Determine the (X, Y) coordinate at the center of the cell enclosing the given text.  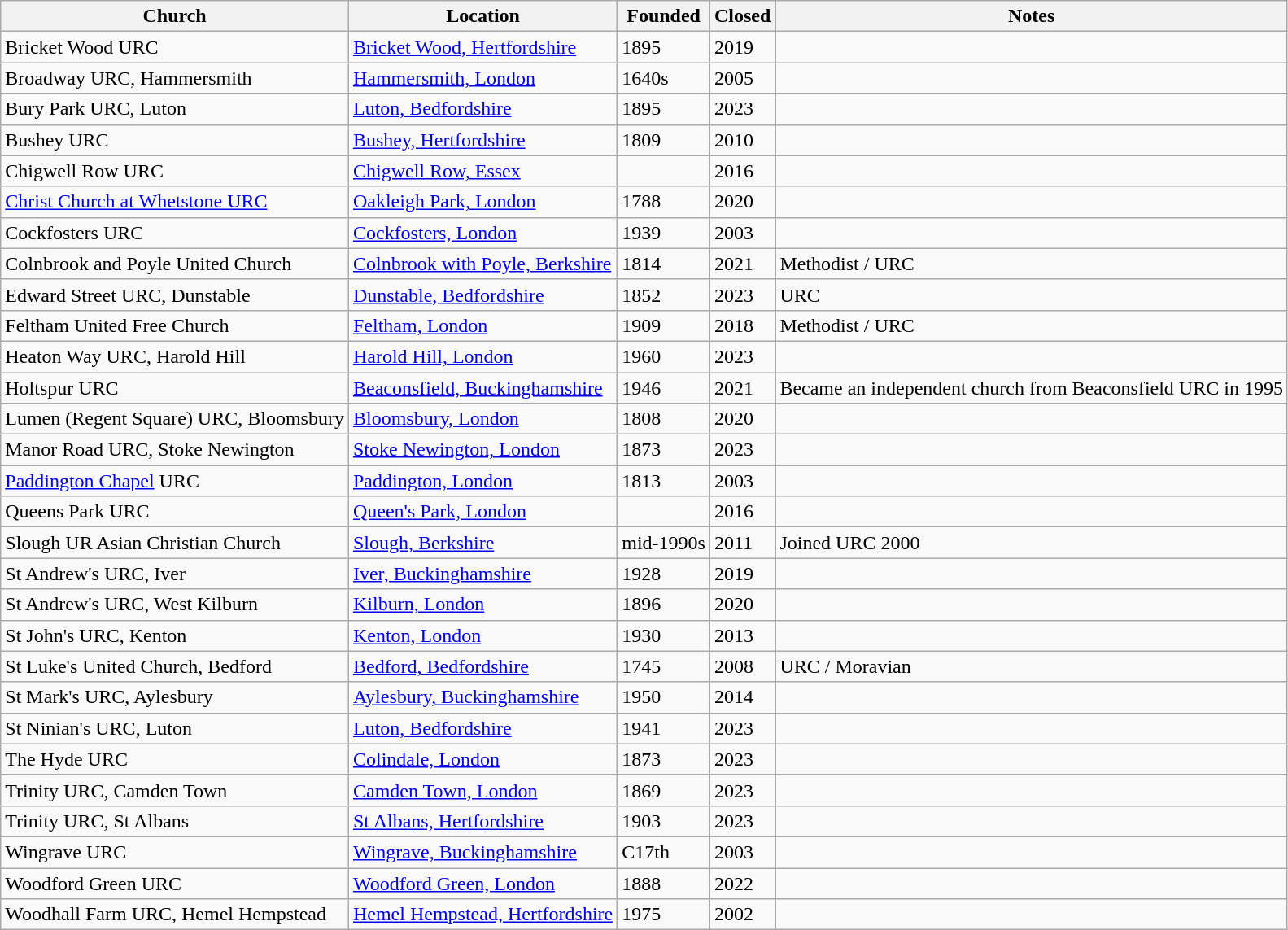
1975 (664, 915)
1930 (664, 635)
Wingrave URC (175, 852)
URC (1032, 295)
Edward Street URC, Dunstable (175, 295)
Wingrave, Buckinghamshire (482, 852)
Kilburn, London (482, 605)
St Albans, Hertfordshire (482, 821)
1909 (664, 325)
2022 (742, 883)
Closed (742, 16)
1809 (664, 140)
1939 (664, 233)
Trinity URC, Camden Town (175, 790)
Became an independent church from Beaconsfield URC in 1995 (1032, 388)
2010 (742, 140)
2013 (742, 635)
Woodford Green URC (175, 883)
Colindale, London (482, 759)
Bloomsbury, London (482, 419)
Christ Church at Whetstone URC (175, 202)
C17th (664, 852)
Kenton, London (482, 635)
Trinity URC, St Albans (175, 821)
St Andrew's URC, West Kilburn (175, 605)
Bushey, Hertfordshire (482, 140)
Bury Park URC, Luton (175, 109)
2005 (742, 78)
Chigwell Row URC (175, 171)
Paddington Chapel URC (175, 481)
Harold Hill, London (482, 356)
Location (482, 16)
St Mark's URC, Aylesbury (175, 697)
1813 (664, 481)
Hemel Hempstead, Hertfordshire (482, 915)
Slough UR Asian Christian Church (175, 543)
1808 (664, 419)
Heaton Way URC, Harold Hill (175, 356)
Iver, Buckinghamshire (482, 574)
Manor Road URC, Stoke Newington (175, 450)
1788 (664, 202)
1946 (664, 388)
Camden Town, London (482, 790)
Holtspur URC (175, 388)
2014 (742, 697)
1640s (664, 78)
1852 (664, 295)
Cockfosters, London (482, 233)
Slough, Berkshire (482, 543)
Founded (664, 16)
1960 (664, 356)
Bedford, Bedfordshire (482, 666)
Woodford Green, London (482, 883)
Queen's Park, London (482, 512)
Queens Park URC (175, 512)
Paddington, London (482, 481)
1814 (664, 264)
St Ninian's URC, Luton (175, 728)
1888 (664, 883)
Colnbrook and Poyle United Church (175, 264)
Woodhall Farm URC, Hemel Hempstead (175, 915)
Chigwell Row, Essex (482, 171)
1928 (664, 574)
Joined URC 2000 (1032, 543)
St Luke's United Church, Bedford (175, 666)
Notes (1032, 16)
Beaconsfield, Buckinghamshire (482, 388)
St John's URC, Kenton (175, 635)
1950 (664, 697)
2008 (742, 666)
Feltham, London (482, 325)
2002 (742, 915)
Bricket Wood, Hertfordshire (482, 47)
The Hyde URC (175, 759)
Colnbrook with Poyle, Berkshire (482, 264)
Oakleigh Park, London (482, 202)
Cockfosters URC (175, 233)
URC / Moravian (1032, 666)
Stoke Newington, London (482, 450)
Lumen (Regent Square) URC, Bloomsbury (175, 419)
Bushey URC (175, 140)
Church (175, 16)
Hammersmith, London (482, 78)
1745 (664, 666)
Aylesbury, Buckinghamshire (482, 697)
1896 (664, 605)
St Andrew's URC, Iver (175, 574)
Broadway URC, Hammersmith (175, 78)
2018 (742, 325)
Feltham United Free Church (175, 325)
Bricket Wood URC (175, 47)
2011 (742, 543)
mid-1990s (664, 543)
1869 (664, 790)
1903 (664, 821)
Dunstable, Bedfordshire (482, 295)
1941 (664, 728)
